Pinpoint the cell where the given text exists, returning its (x, y) midpoint coordinate. 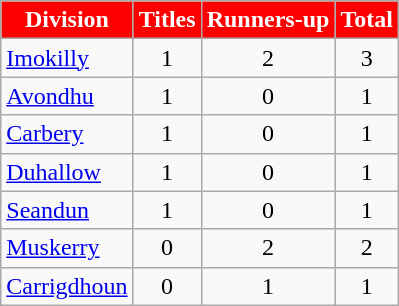
Division (67, 20)
Duhallow (67, 172)
Carbery (67, 134)
Carrigdhoun (67, 286)
Total (367, 20)
Seandun (67, 210)
Imokilly (67, 58)
Titles (167, 20)
Runners-up (268, 20)
Avondhu (67, 96)
Muskerry (67, 248)
3 (367, 58)
